Determine the [X, Y] coordinate at the center of the cell enclosing the given text.  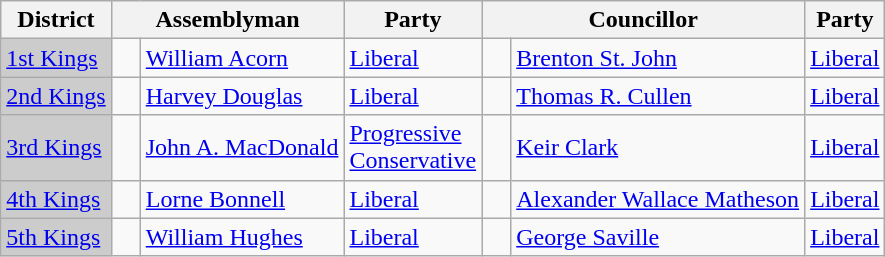
2nd Kings [56, 96]
George Saville [658, 237]
Alexander Wallace Matheson [658, 199]
3rd Kings [56, 148]
Keir Clark [658, 148]
4th Kings [56, 199]
William Hughes [242, 237]
William Acorn [242, 58]
John A. MacDonald [242, 148]
Brenton St. John [658, 58]
District [56, 20]
Harvey Douglas [242, 96]
5th Kings [56, 237]
Councillor [644, 20]
Thomas R. Cullen [658, 96]
Assemblyman [228, 20]
1st Kings [56, 58]
Lorne Bonnell [242, 199]
Progressive Conservative [413, 148]
